Search for the cell housing the specified text and yield its [x, y] center coordinate. 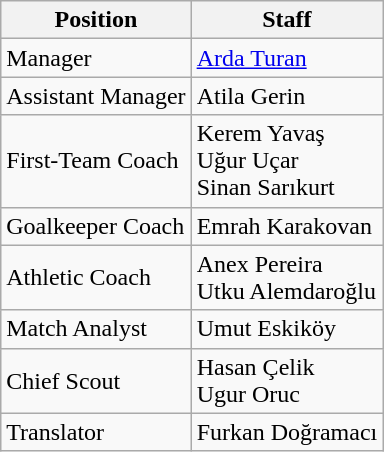
Hasan Çelik Ugur Oruc [287, 380]
Kerem Yavaş Uğur Uçar Sinan Sarıkurt [287, 161]
Match Analyst [96, 329]
Furkan Doğramacı [287, 432]
Manager [96, 58]
Athletic Coach [96, 278]
Atila Gerin [287, 96]
Chief Scout [96, 380]
Translator [96, 432]
First-Team Coach [96, 161]
Emrah Karakovan [287, 226]
Umut Eskiköy [287, 329]
Arda Turan [287, 58]
Anex Pereira Utku Alemdaroğlu [287, 278]
Position [96, 20]
Assistant Manager [96, 96]
Goalkeeper Coach [96, 226]
Staff [287, 20]
